Return the (X, Y) coordinate for the center point of the cell that contains the specified text.  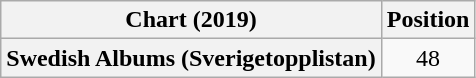
Swedish Albums (Sverigetopplistan) (191, 58)
Chart (2019) (191, 20)
48 (428, 58)
Position (428, 20)
